Detect which cell encompasses the target text, then output its [X, Y] center coordinate. 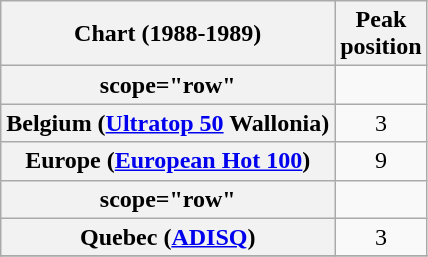
Peakposition [381, 34]
Belgium (Ultratop 50 Wallonia) [168, 123]
Europe (European Hot 100) [168, 161]
9 [381, 161]
Chart (1988-1989) [168, 34]
Quebec (ADISQ) [168, 237]
